Output the [x, y] coordinate of the center of the cell containing the given text.  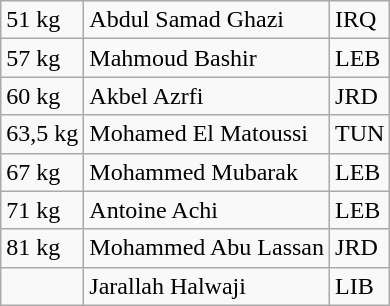
67 kg [42, 172]
81 kg [42, 248]
Akbel Azrfi [207, 96]
Mohammed Abu Lassan [207, 248]
57 kg [42, 58]
63,5 kg [42, 134]
Mahmoud Bashir [207, 58]
Mohammed Mubarak [207, 172]
71 kg [42, 210]
51 kg [42, 20]
60 kg [42, 96]
TUN [360, 134]
Antoine Achi [207, 210]
Mohamed El Matoussi [207, 134]
LIB [360, 286]
Abdul Samad Ghazi [207, 20]
IRQ [360, 20]
Jarallah Halwaji [207, 286]
